Provide the [x, y] coordinate of the cell's center where the given text is located.  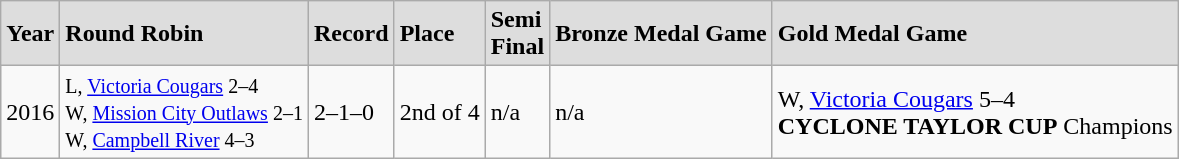
Bronze Medal Game [662, 34]
SemiFinal [517, 34]
W, Victoria Cougars 5–4CYCLONE TAYLOR CUP Champions [975, 112]
Record [351, 34]
2–1–0 [351, 112]
L, Victoria Cougars 2–4W, Mission City Outlaws 2–1W, Campbell River 4–3 [184, 112]
2nd of 4 [440, 112]
Gold Medal Game [975, 34]
2016 [30, 112]
Place [440, 34]
Round Robin [184, 34]
Year [30, 34]
